Return the (x, y) coordinate for the center point of the cell that contains the specified text.  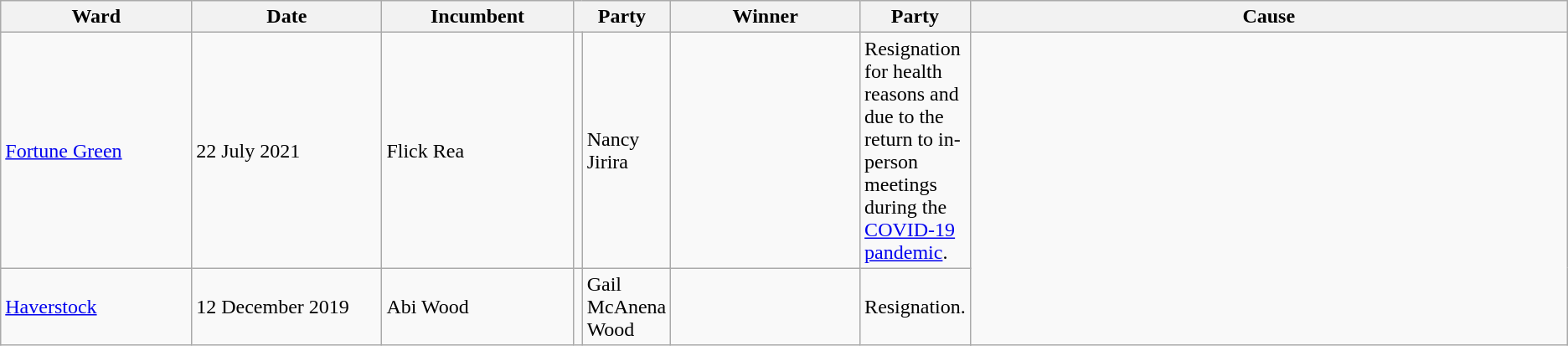
Haverstock (96, 307)
Resignation for health reasons and due to the return to in-person meetings during the COVID-19 pandemic. (916, 151)
Nancy Jirira (627, 151)
Ward (96, 17)
Cause (1268, 17)
Winner (766, 17)
Gail McAnena Wood (627, 307)
Incumbent (477, 17)
Abi Wood (477, 307)
22 July 2021 (286, 151)
12 December 2019 (286, 307)
Date (286, 17)
Fortune Green (96, 151)
Resignation. (916, 307)
Flick Rea (477, 151)
